Extract the [X, Y] coordinate from the center of the cell holding the provided text.  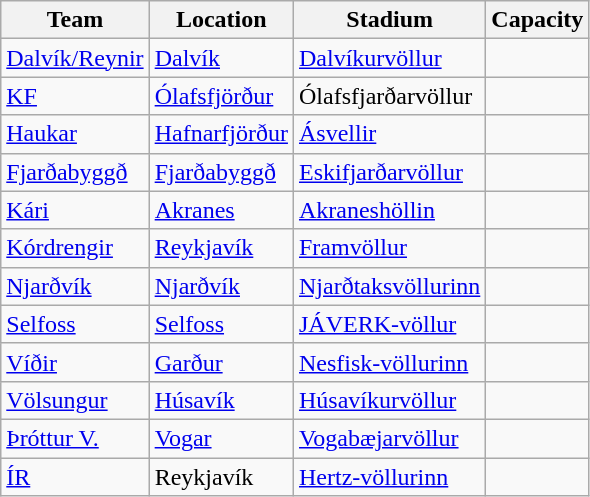
Garður [221, 362]
Haukar [75, 134]
Þróttur V. [75, 438]
Dalvíkurvöllur [389, 58]
Nesfisk-völlurinn [389, 362]
Húsavíkurvöllur [389, 400]
Eskifjarðarvöllur [389, 172]
Völsungur [75, 400]
Dalvík/Reynir [75, 58]
Location [221, 20]
Ólafsfjörður [221, 96]
Hafnarfjörður [221, 134]
Ásvellir [389, 134]
Ólafsfjarðarvöllur [389, 96]
ÍR [75, 477]
Dalvík [221, 58]
Kári [75, 210]
KF [75, 96]
Framvöllur [389, 248]
JÁVERK-völlur [389, 324]
Hertz-völlurinn [389, 477]
Vogabæjarvöllur [389, 438]
Njarðtaksvöllurinn [389, 286]
Akraneshöllin [389, 210]
Akranes [221, 210]
Kórdrengir [75, 248]
Team [75, 20]
Húsavík [221, 400]
Stadium [389, 20]
Capacity [538, 20]
Vogar [221, 438]
Víðir [75, 362]
